Return the (x, y) coordinate for the center point of the cell that contains the specified text.  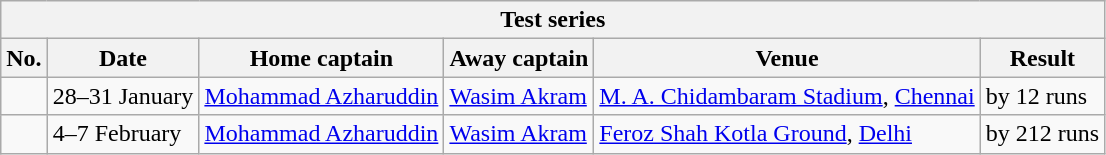
4–7 February (123, 134)
by 212 runs (1042, 134)
Result (1042, 58)
No. (24, 58)
Home captain (322, 58)
Date (123, 58)
Feroz Shah Kotla Ground, Delhi (787, 134)
Venue (787, 58)
Test series (553, 20)
by 12 runs (1042, 96)
M. A. Chidambaram Stadium, Chennai (787, 96)
Away captain (519, 58)
28–31 January (123, 96)
